Return [x, y] of the center of cell containing provided text 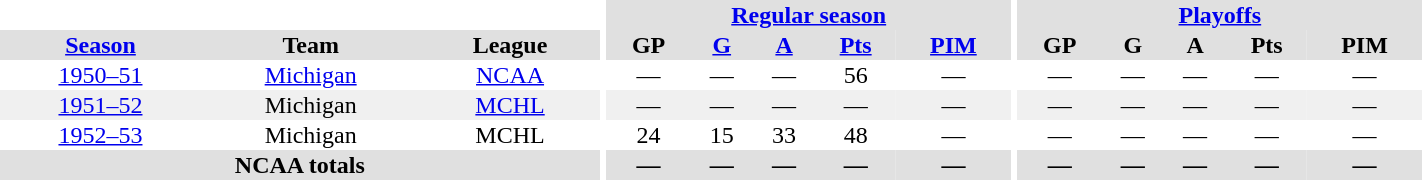
1951–52 [100, 105]
NCAA totals [300, 165]
Team [310, 45]
48 [856, 135]
Playoffs [1220, 15]
15 [722, 135]
56 [856, 75]
Regular season [809, 15]
Season [100, 45]
24 [649, 135]
League [510, 45]
1950–51 [100, 75]
33 [784, 135]
NCAA [510, 75]
1952–53 [100, 135]
